Return [x, y] of the center of cell containing provided text 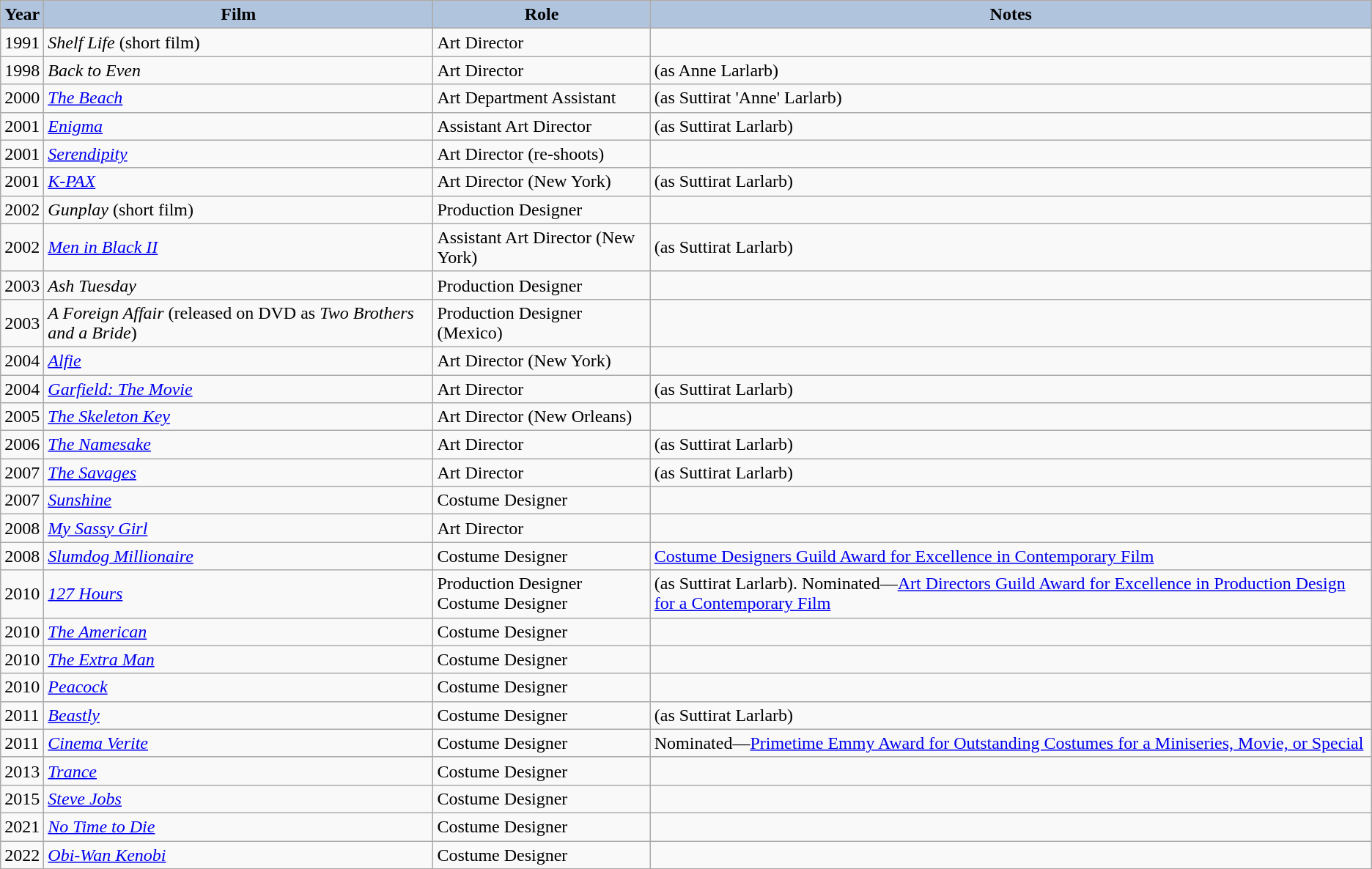
2013 [22, 771]
Slumdog Millionaire [239, 556]
K-PAX [239, 182]
The American [239, 632]
Film [239, 15]
Obi-Wan Kenobi [239, 855]
1991 [22, 42]
2022 [22, 855]
The Skeleton Key [239, 417]
Alfie [239, 360]
1998 [22, 70]
Nominated—Primetime Emmy Award for Outstanding Costumes for a Miniseries, Movie, or Special [1011, 743]
My Sassy Girl [239, 528]
The Savages [239, 473]
Art Director (re-shoots) [542, 154]
Men in Black II [239, 248]
(as Suttirat Larlarb). Nominated—Art Directors Guild Award for Excellence in Production Design for a Contemporary Film [1011, 593]
2005 [22, 417]
Art Department Assistant [542, 98]
Sunshine [239, 500]
Peacock [239, 687]
Notes [1011, 15]
The Beach [239, 98]
2006 [22, 445]
Costume Designers Guild Award for Excellence in Contemporary Film [1011, 556]
Serendipity [239, 154]
(as Anne Larlarb) [1011, 70]
Steve Jobs [239, 799]
The Extra Man [239, 659]
Role [542, 15]
(as Suttirat 'Anne' Larlarb) [1011, 98]
Gunplay (short film) [239, 210]
127 Hours [239, 593]
Ash Tuesday [239, 285]
A Foreign Affair (released on DVD as Two Brothers and a Bride) [239, 322]
Shelf Life (short film) [239, 42]
Cinema Verite [239, 743]
Assistant Art Director [542, 126]
Year [22, 15]
Garfield: The Movie [239, 389]
No Time to Die [239, 827]
Art Director (New Orleans) [542, 417]
Back to Even [239, 70]
2015 [22, 799]
Enigma [239, 126]
Assistant Art Director (New York) [542, 248]
2021 [22, 827]
Production DesignerCostume Designer [542, 593]
2000 [22, 98]
Trance [239, 771]
The Namesake [239, 445]
Beastly [239, 715]
Production Designer (Mexico) [542, 322]
